Extract the [x, y] coordinate from the center of the cell holding the provided text.  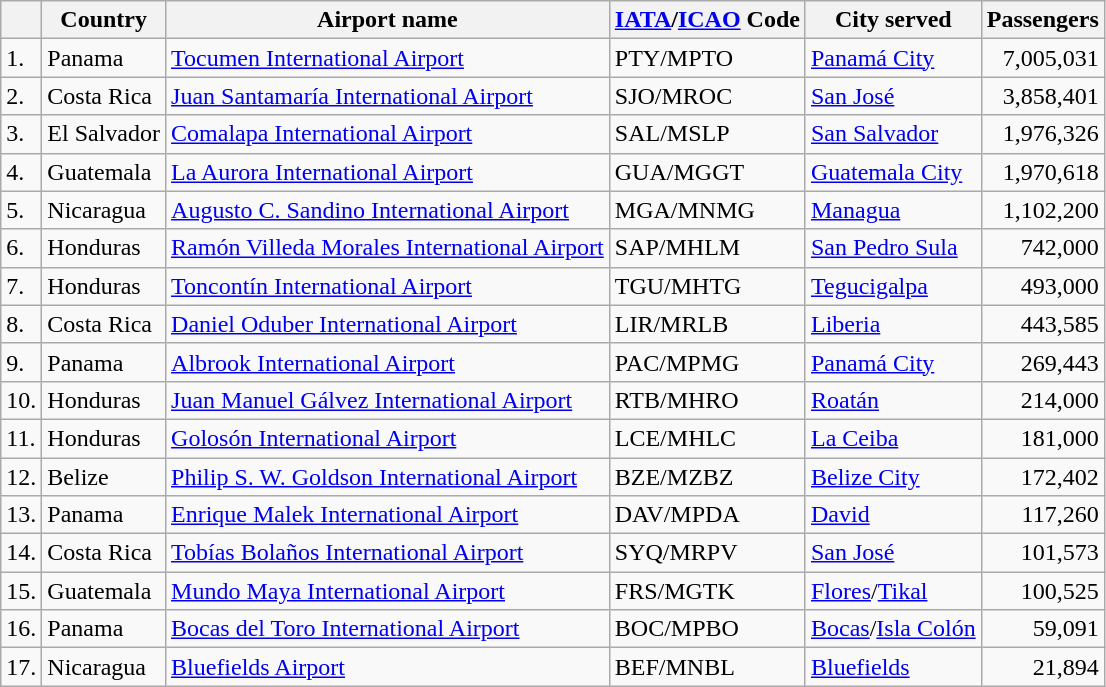
Ramón Villeda Morales International Airport [388, 248]
Liberia [893, 324]
San Salvador [893, 134]
SYQ/MRPV [707, 553]
12. [22, 477]
Guatemala City [893, 172]
Golosón International Airport [388, 438]
Passengers [1042, 20]
117,260 [1042, 515]
Enrique Malek International Airport [388, 515]
TGU/MHTG [707, 286]
1. [22, 58]
21,894 [1042, 667]
59,091 [1042, 629]
Comalapa International Airport [388, 134]
GUA/MGGT [707, 172]
Albrook International Airport [388, 362]
Bluefields Airport [388, 667]
Country [104, 20]
742,000 [1042, 248]
493,000 [1042, 286]
9. [22, 362]
El Salvador [104, 134]
3,858,401 [1042, 96]
SJO/MROC [707, 96]
La Ceiba [893, 438]
Airport name [388, 20]
RTB/MHRO [707, 400]
David [893, 515]
FRS/MGTK [707, 591]
7,005,031 [1042, 58]
Juan Manuel Gálvez International Airport [388, 400]
PTY/MPTO [707, 58]
DAV/MPDA [707, 515]
14. [22, 553]
15. [22, 591]
LCE/MHLC [707, 438]
16. [22, 629]
5. [22, 210]
SAL/MSLP [707, 134]
Bocas del Toro International Airport [388, 629]
MGA/MNMG [707, 210]
11. [22, 438]
Bocas/Isla Colón [893, 629]
10. [22, 400]
Philip S. W. Goldson International Airport [388, 477]
172,402 [1042, 477]
6. [22, 248]
Managua [893, 210]
Tegucigalpa [893, 286]
La Aurora International Airport [388, 172]
4. [22, 172]
Bluefields [893, 667]
Roatán [893, 400]
BZE/MZBZ [707, 477]
101,573 [1042, 553]
181,000 [1042, 438]
Daniel Oduber International Airport [388, 324]
1,976,326 [1042, 134]
SAP/MHLM [707, 248]
Belize City [893, 477]
100,525 [1042, 591]
443,585 [1042, 324]
8. [22, 324]
Juan Santamaría International Airport [388, 96]
17. [22, 667]
3. [22, 134]
PAC/MPMG [707, 362]
269,443 [1042, 362]
214,000 [1042, 400]
City served [893, 20]
Belize [104, 477]
Toncontín International Airport [388, 286]
Augusto C. Sandino International Airport [388, 210]
2. [22, 96]
Tobías Bolaños International Airport [388, 553]
13. [22, 515]
LIR/MRLB [707, 324]
Mundo Maya International Airport [388, 591]
San Pedro Sula [893, 248]
Tocumen International Airport [388, 58]
1,102,200 [1042, 210]
BEF/MNBL [707, 667]
1,970,618 [1042, 172]
Flores/Tikal [893, 591]
7. [22, 286]
IATA/ICAO Code [707, 20]
BOC/MPBO [707, 629]
